Pinpoint the cell where the given text exists, returning its [x, y] midpoint coordinate. 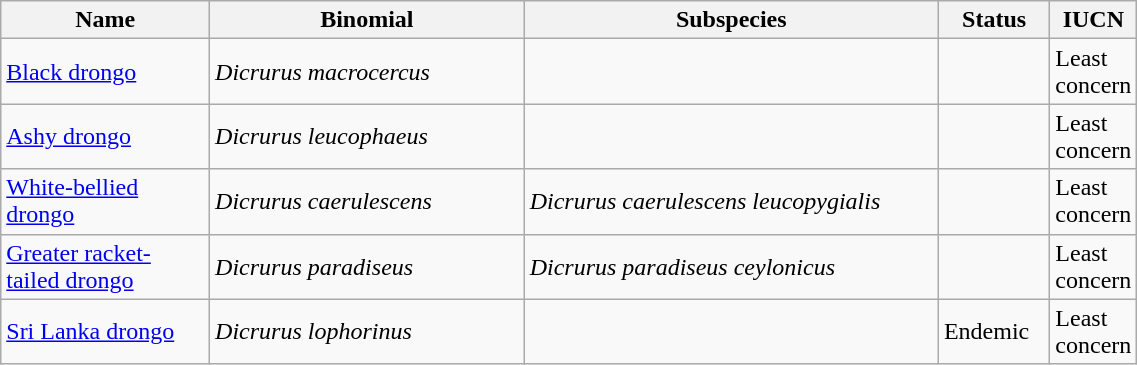
Status [994, 20]
White-bellied drongo [106, 202]
Dicrurus macrocercus [368, 72]
Dicrurus paradiseus [368, 266]
Dicrurus paradiseus ceylonicus [731, 266]
Sri Lanka drongo [106, 332]
Dicrurus caerulescens leucopygialis [731, 202]
Dicrurus lophorinus [368, 332]
Name [106, 20]
Subspecies [731, 20]
Dicrurus caerulescens [368, 202]
Greater racket-tailed drongo [106, 266]
Dicrurus leucophaeus [368, 136]
Black drongo [106, 72]
Endemic [994, 332]
Binomial [368, 20]
IUCN [1094, 20]
Ashy drongo [106, 136]
